Identify which cell holds the provided text, then report its (x, y) central coordinate. 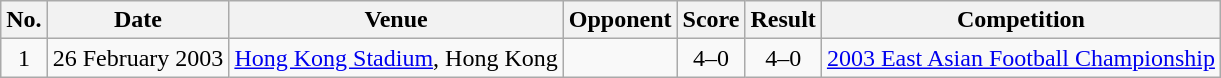
Date (138, 20)
No. (24, 20)
Score (711, 20)
Opponent (620, 20)
2003 East Asian Football Championship (1020, 58)
Competition (1020, 20)
Venue (396, 20)
26 February 2003 (138, 58)
Hong Kong Stadium, Hong Kong (396, 58)
Result (783, 20)
1 (24, 58)
